Find where the given text appears and provide that cell's center as [x, y] coordinate. 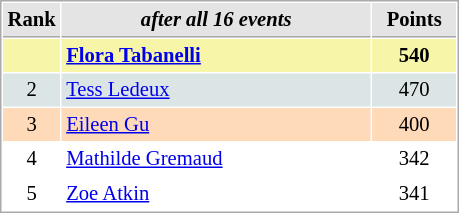
540 [414, 56]
Rank [32, 20]
342 [414, 158]
4 [32, 158]
Eileen Gu [216, 124]
2 [32, 90]
after all 16 events [216, 20]
341 [414, 194]
Flora Tabanelli [216, 56]
470 [414, 90]
Mathilde Gremaud [216, 158]
Zoe Atkin [216, 194]
400 [414, 124]
3 [32, 124]
Tess Ledeux [216, 90]
5 [32, 194]
Points [414, 20]
